Capture the cell that displays the provided text and extract its (X, Y) central coordinate. 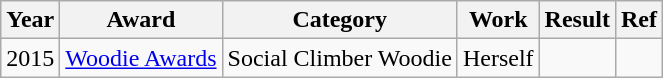
Category (340, 20)
2015 (30, 58)
Result (577, 20)
Work (498, 20)
Year (30, 20)
Social Climber Woodie (340, 58)
Award (141, 20)
Herself (498, 58)
Woodie Awards (141, 58)
Ref (638, 20)
